Pinpoint the cell where the given text exists, returning its [x, y] midpoint coordinate. 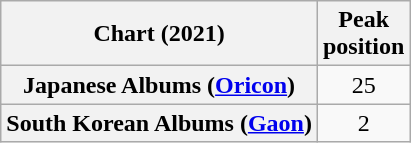
South Korean Albums (Gaon) [160, 123]
Peakposition [363, 34]
Japanese Albums (Oricon) [160, 85]
Chart (2021) [160, 34]
2 [363, 123]
25 [363, 85]
